Determine the (x, y) coordinate at the center of the cell enclosing the given text.  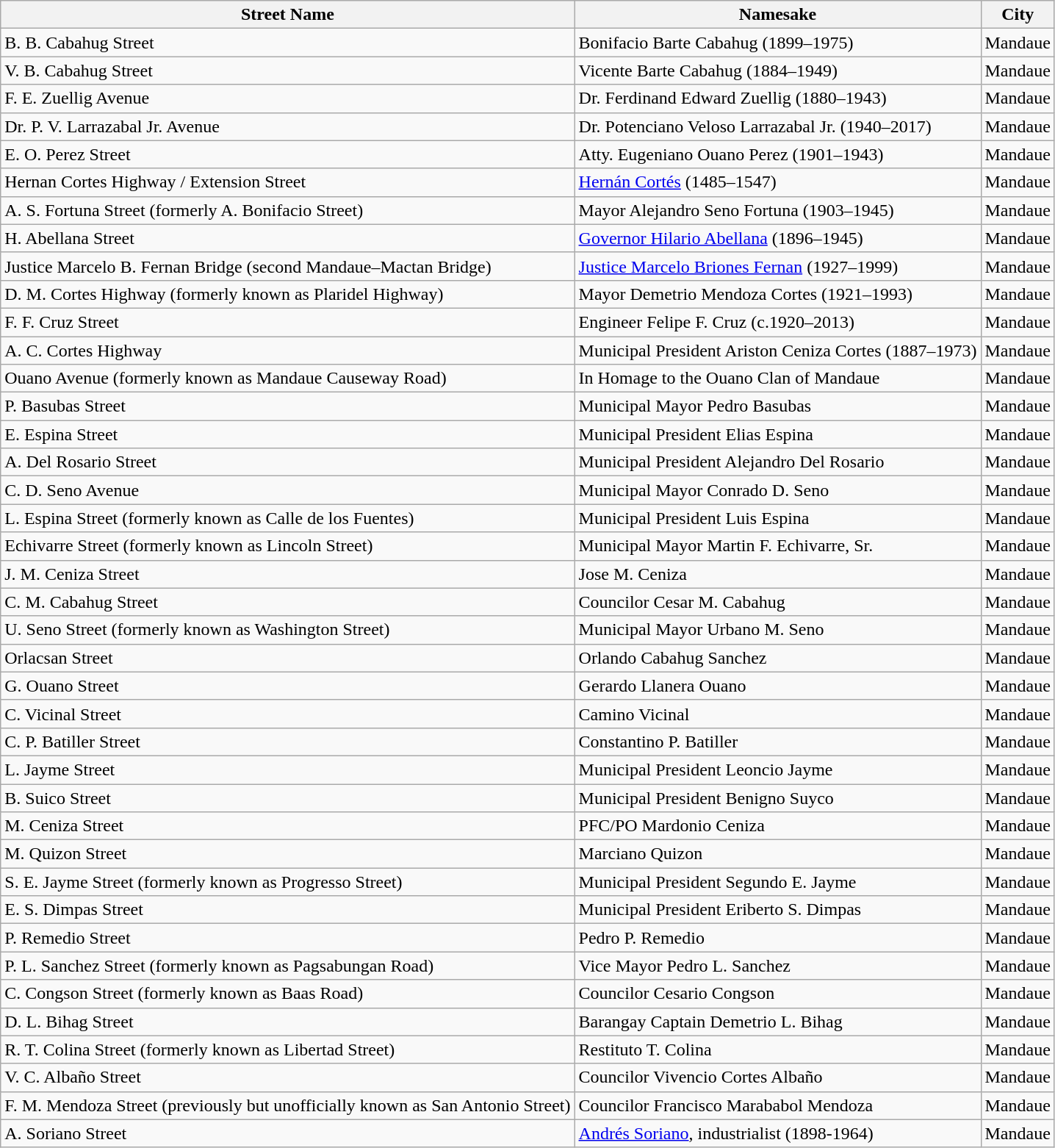
G. Ouano Street (288, 686)
J. M. Ceniza Street (288, 574)
F. F. Cruz Street (288, 322)
L. Jayme Street (288, 769)
C. Vicinal Street (288, 714)
Engineer Felipe F. Cruz (c.1920–2013) (777, 322)
Hernán Cortés (1485–1547) (777, 182)
V. B. Cabahug Street (288, 71)
Constantino P. Batiller (777, 742)
A. S. Fortuna Street (formerly A. Bonifacio Street) (288, 210)
Jose M. Ceniza (777, 574)
V. C. Albaño Street (288, 1077)
C. M. Cabahug Street (288, 602)
M. Ceniza Street (288, 826)
P. Remedio Street (288, 938)
C. P. Batiller Street (288, 742)
E. S. Dimpas Street (288, 910)
Justice Marcelo B. Fernan Bridge (second Mandaue–Mactan Bridge) (288, 266)
Municipal President Ariston Ceniza Cortes (1887–1973) (777, 351)
Orlacsan Street (288, 658)
C. Congson Street (formerly known as Baas Road) (288, 994)
A. C. Cortes Highway (288, 351)
Municipal President Segundo E. Jayme (777, 882)
Municipal President Alejandro Del Rosario (777, 462)
Restituto T. Colina (777, 1050)
Gerardo Llanera Ouano (777, 686)
Municipal President Luis Espina (777, 518)
Pedro P. Remedio (777, 938)
E. Espina Street (288, 434)
A. Del Rosario Street (288, 462)
Marciano Quizon (777, 854)
Municipal Mayor Martin F. Echivarre, Sr. (777, 546)
Vicente Barte Cabahug (1884–1949) (777, 71)
Municipal President Eriberto S. Dimpas (777, 910)
Municipal Mayor Conrado D. Seno (777, 490)
S. E. Jayme Street (formerly known as Progresso Street) (288, 882)
Ouano Avenue (formerly known as Mandaue Causeway Road) (288, 379)
Street Name (288, 15)
Vice Mayor Pedro L. Sanchez (777, 966)
U. Seno Street (formerly known as Washington Street) (288, 630)
F. M. Mendoza Street (previously but unofficially known as San Antonio Street) (288, 1105)
E. O. Perez Street (288, 154)
Governor Hilario Abellana (1896–1945) (777, 238)
C. D. Seno Avenue (288, 490)
Mayor Alejandro Seno Fortuna (1903–1945) (777, 210)
A. Soriano Street (288, 1133)
Namesake (777, 15)
Dr. P. V. Larrazabal Jr. Avenue (288, 126)
PFC/PO Mardonio Ceniza (777, 826)
Barangay Captain Demetrio L. Bihag (777, 1022)
Councilor Cesario Congson (777, 994)
M. Quizon Street (288, 854)
Municipal President Elias Espina (777, 434)
H. Abellana Street (288, 238)
R. T. Colina Street (formerly known as Libertad Street) (288, 1050)
Dr. Potenciano Veloso Larrazabal Jr. (1940–2017) (777, 126)
F. E. Zuellig Avenue (288, 98)
Councilor Vivencio Cortes Albaño (777, 1077)
B. Suico Street (288, 797)
Municipal Mayor Pedro Basubas (777, 406)
Orlando Cabahug Sanchez (777, 658)
Dr. Ferdinand Edward Zuellig (1880–1943) (777, 98)
In Homage to the Ouano Clan of Mandaue (777, 379)
P. L. Sanchez Street (formerly known as Pagsabungan Road) (288, 966)
P. Basubas Street (288, 406)
City (1018, 15)
Echivarre Street (formerly known as Lincoln Street) (288, 546)
Councilor Francisco Marababol Mendoza (777, 1105)
Municipal President Benigno Suyco (777, 797)
L. Espina Street (formerly known as Calle de los Fuentes) (288, 518)
Municipal Mayor Urbano M. Seno (777, 630)
Atty. Eugeniano Ouano Perez (1901–1943) (777, 154)
Municipal President Leoncio Jayme (777, 769)
Andrés Soriano, industrialist (1898-1964) (777, 1133)
D. L. Bihag Street (288, 1022)
Justice Marcelo Briones Fernan (1927–1999) (777, 266)
Hernan Cortes Highway / Extension Street (288, 182)
Bonifacio Barte Cabahug (1899–1975) (777, 43)
D. M. Cortes Highway (formerly known as Plaridel Highway) (288, 294)
B. B. Cabahug Street (288, 43)
Mayor Demetrio Mendoza Cortes (1921–1993) (777, 294)
Camino Vicinal (777, 714)
Councilor Cesar M. Cabahug (777, 602)
